Scan for the cell matching the given text and deliver its [X, Y] coordinate at center. 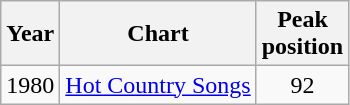
Chart [158, 34]
Hot Country Songs [158, 85]
Peakposition [302, 34]
Year [30, 34]
1980 [30, 85]
92 [302, 85]
